Search for the cell housing the specified text and yield its [X, Y] center coordinate. 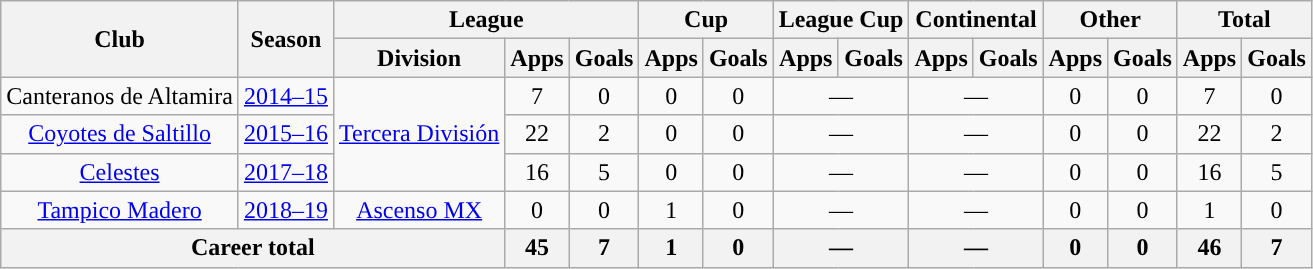
Division [418, 58]
Cup [706, 20]
Career total [253, 248]
2017–18 [286, 172]
Tercera División [418, 134]
2015–16 [286, 134]
Canteranos de Altamira [120, 96]
League Cup [841, 20]
Ascenso MX [418, 210]
League [486, 20]
46 [1209, 248]
Celestes [120, 172]
Other [1110, 20]
Coyotes de Saltillo [120, 134]
Continental [976, 20]
2014–15 [286, 96]
45 [537, 248]
Season [286, 39]
Total [1244, 20]
Club [120, 39]
Tampico Madero [120, 210]
2018–19 [286, 210]
